Determine the [x, y] coordinate at the center of the cell enclosing the given text.  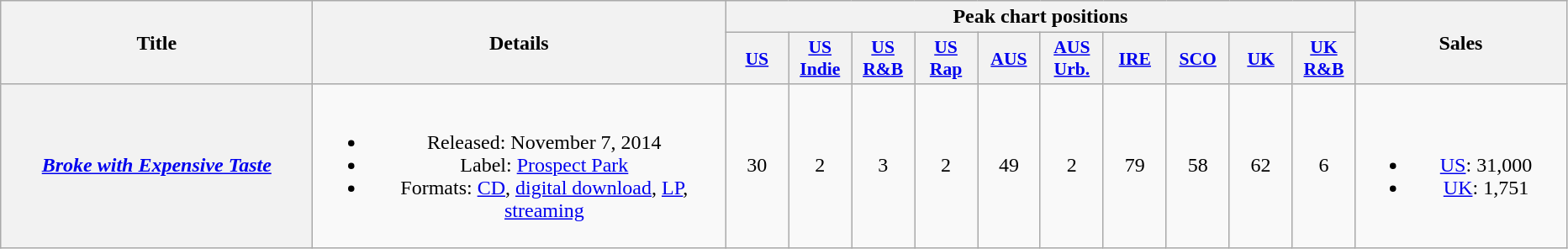
6 [1323, 166]
Peak chart positions [1041, 17]
79 [1135, 166]
Broke with Expensive Taste [156, 166]
UKR&B [1323, 59]
58 [1197, 166]
3 [883, 166]
UK [1261, 59]
USR&B [883, 59]
US Indie [821, 59]
SCO [1197, 59]
49 [1009, 166]
62 [1261, 166]
AUS Urb. [1071, 59]
USRap [947, 59]
Sales [1461, 42]
AUS [1009, 59]
US: 31,000UK: 1,751 [1461, 166]
Released: November 7, 2014Label: Prospect ParkFormats: CD, digital download, LP, streaming [520, 166]
Details [520, 42]
IRE [1135, 59]
30 [757, 166]
Title [156, 42]
US [757, 59]
